Provide the (x, y) coordinate of the cell's center where the given text is located.  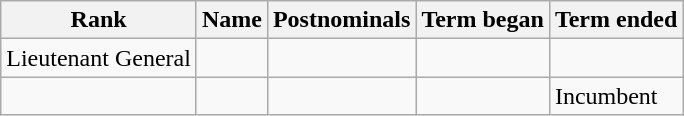
Postnominals (341, 20)
Term ended (616, 20)
Incumbent (616, 96)
Rank (99, 20)
Lieutenant General (99, 58)
Name (232, 20)
Term began (483, 20)
